Detect which cell encompasses the target text, then output its [X, Y] center coordinate. 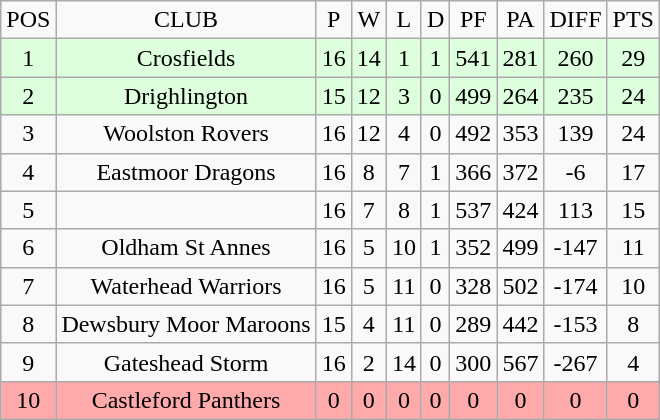
541 [474, 58]
264 [520, 96]
-174 [576, 286]
Gateshead Storm [186, 362]
POS [28, 20]
113 [576, 210]
DIFF [576, 20]
366 [474, 172]
442 [520, 324]
502 [520, 286]
Waterhead Warriors [186, 286]
29 [633, 58]
-153 [576, 324]
Dewsbury Moor Maroons [186, 324]
D [435, 20]
424 [520, 210]
P [334, 20]
CLUB [186, 20]
PA [520, 20]
W [368, 20]
235 [576, 96]
Woolston Rovers [186, 134]
PF [474, 20]
6 [28, 248]
353 [520, 134]
Drighlington [186, 96]
Eastmoor Dragons [186, 172]
300 [474, 362]
Castleford Panthers [186, 400]
260 [576, 58]
328 [474, 286]
281 [520, 58]
PTS [633, 20]
Oldham St Annes [186, 248]
372 [520, 172]
352 [474, 248]
9 [28, 362]
492 [474, 134]
17 [633, 172]
Crosfields [186, 58]
139 [576, 134]
289 [474, 324]
L [404, 20]
537 [474, 210]
-6 [576, 172]
-267 [576, 362]
-147 [576, 248]
567 [520, 362]
